For the text-containing cell, return its midpoint in [X, Y] coordinate format. 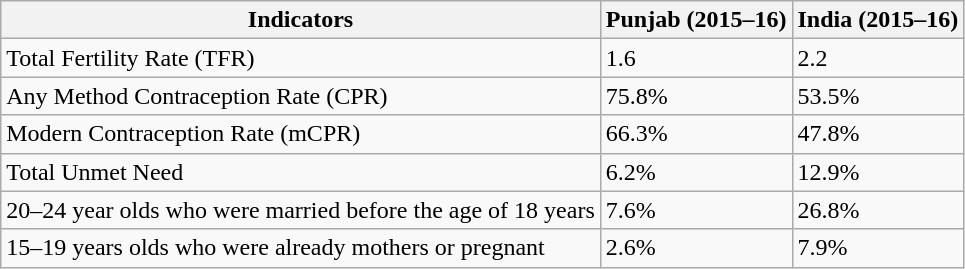
2.2 [878, 58]
15–19 years olds who were already mothers or pregnant [301, 248]
53.5% [878, 96]
26.8% [878, 210]
6.2% [696, 172]
75.8% [696, 96]
Punjab (2015–16) [696, 20]
Any Method Contraception Rate (CPR) [301, 96]
India (2015–16) [878, 20]
12.9% [878, 172]
Total Unmet Need [301, 172]
47.8% [878, 134]
66.3% [696, 134]
20–24 year olds who were married before the age of 18 years [301, 210]
7.6% [696, 210]
Modern Contraception Rate (mCPR) [301, 134]
1.6 [696, 58]
Total Fertility Rate (TFR) [301, 58]
2.6% [696, 248]
Indicators [301, 20]
7.9% [878, 248]
